Scan for the cell matching the given text and deliver its [x, y] coordinate at center. 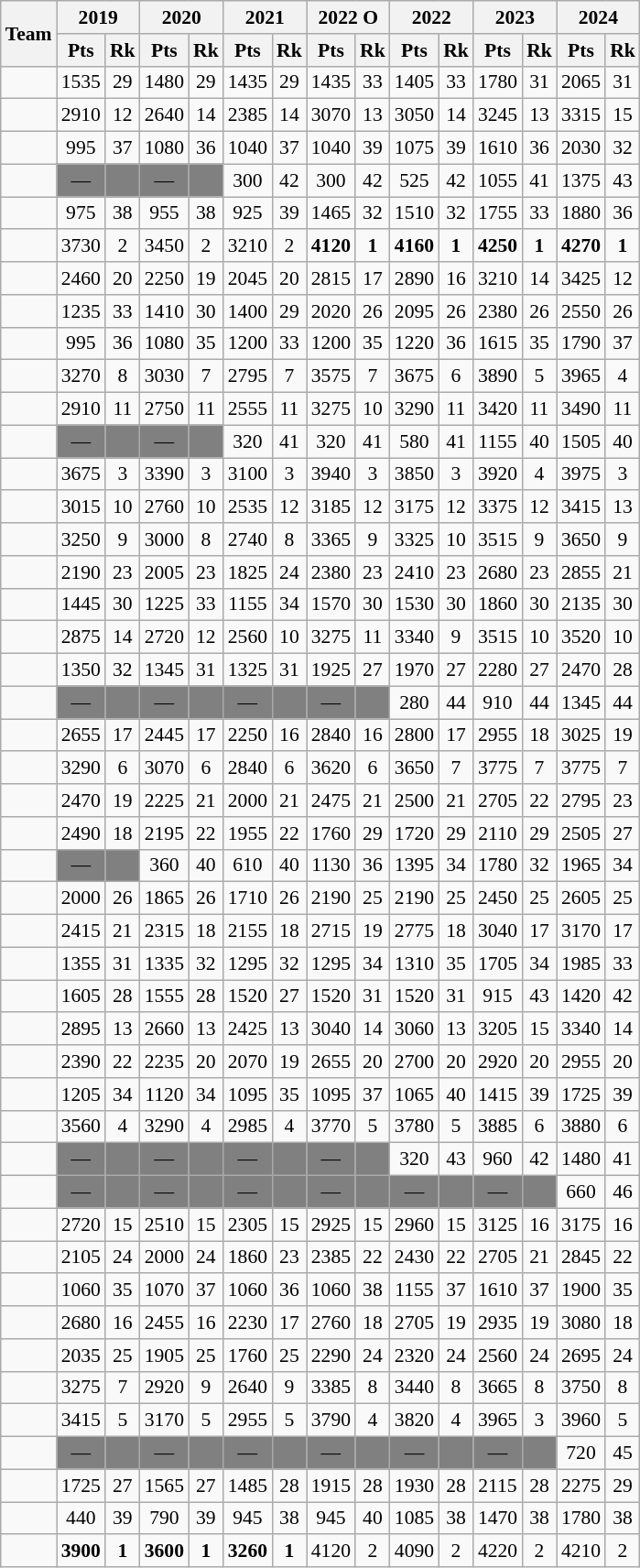
3790 [331, 1421]
2740 [247, 539]
1055 [498, 180]
1085 [414, 1519]
2960 [414, 1225]
1485 [247, 1486]
1970 [414, 670]
960 [498, 1160]
2225 [165, 800]
3185 [331, 507]
2022 [432, 17]
2195 [165, 833]
3060 [414, 1029]
2715 [331, 931]
2490 [81, 833]
3900 [81, 1552]
1375 [580, 180]
1445 [81, 604]
2022 O [348, 17]
1335 [165, 964]
3890 [498, 376]
720 [580, 1454]
2023 [515, 17]
1900 [580, 1290]
3780 [414, 1127]
2500 [414, 800]
1120 [165, 1094]
3940 [331, 474]
1905 [165, 1356]
3015 [81, 507]
1720 [414, 833]
2035 [81, 1356]
2105 [81, 1258]
2430 [414, 1258]
2445 [165, 735]
1470 [498, 1519]
3365 [331, 539]
525 [414, 180]
45 [623, 1454]
4210 [580, 1552]
2045 [247, 278]
3385 [331, 1388]
3450 [165, 246]
1605 [81, 996]
3885 [498, 1127]
1465 [331, 213]
3440 [414, 1388]
2019 [99, 17]
2390 [81, 1062]
925 [247, 213]
3245 [498, 115]
1865 [165, 898]
1310 [414, 964]
3420 [498, 409]
3820 [414, 1421]
2800 [414, 735]
2021 [266, 17]
3665 [498, 1388]
3560 [81, 1127]
3000 [165, 539]
3770 [331, 1127]
955 [165, 213]
4220 [498, 1552]
2985 [247, 1127]
46 [623, 1192]
3375 [498, 507]
2855 [580, 572]
2935 [498, 1323]
4090 [414, 1552]
3750 [580, 1388]
1565 [165, 1486]
2410 [414, 572]
2415 [81, 931]
2450 [498, 898]
2775 [414, 931]
3850 [414, 474]
2455 [165, 1323]
3050 [414, 115]
3125 [498, 1225]
3250 [81, 539]
2890 [414, 278]
2235 [165, 1062]
2070 [247, 1062]
360 [165, 866]
975 [81, 213]
1065 [414, 1094]
1420 [580, 996]
4160 [414, 246]
2460 [81, 278]
1570 [331, 604]
2115 [498, 1486]
2230 [247, 1323]
280 [414, 702]
2320 [414, 1356]
2875 [81, 637]
3490 [580, 409]
1530 [414, 604]
1930 [414, 1486]
1710 [247, 898]
1790 [580, 343]
1965 [580, 866]
3100 [247, 474]
1220 [414, 343]
3730 [81, 246]
3600 [165, 1552]
2065 [580, 82]
1410 [165, 311]
1755 [498, 213]
2925 [331, 1225]
3620 [331, 768]
2030 [580, 148]
2660 [165, 1029]
2005 [165, 572]
2700 [414, 1062]
2475 [331, 800]
2555 [247, 409]
3030 [165, 376]
1405 [414, 82]
1225 [165, 604]
2305 [247, 1225]
2135 [580, 604]
2095 [414, 311]
1415 [498, 1094]
2024 [599, 17]
1355 [81, 964]
3975 [580, 474]
2280 [498, 670]
2275 [580, 1486]
1205 [81, 1094]
2110 [498, 833]
3080 [580, 1323]
1350 [81, 670]
2425 [247, 1029]
3520 [580, 637]
3205 [498, 1029]
3390 [165, 474]
1075 [414, 148]
1555 [165, 996]
2290 [331, 1356]
2605 [580, 898]
1880 [580, 213]
2750 [165, 409]
3260 [247, 1552]
1615 [498, 343]
2845 [580, 1258]
610 [247, 866]
1535 [81, 82]
2895 [81, 1029]
1400 [247, 311]
2315 [165, 931]
1985 [580, 964]
3920 [498, 474]
1825 [247, 572]
440 [81, 1519]
3425 [580, 278]
2550 [580, 311]
910 [498, 702]
1925 [331, 670]
4250 [498, 246]
2155 [247, 931]
3575 [331, 376]
3270 [81, 376]
1510 [414, 213]
3960 [580, 1421]
1705 [498, 964]
3025 [580, 735]
1955 [247, 833]
1130 [331, 866]
2510 [165, 1225]
2695 [580, 1356]
3880 [580, 1127]
580 [414, 441]
Team [29, 33]
2505 [580, 833]
660 [580, 1192]
1325 [247, 670]
4270 [580, 246]
1235 [81, 311]
2815 [331, 278]
1505 [580, 441]
1395 [414, 866]
2535 [247, 507]
1915 [331, 1486]
1070 [165, 1290]
3325 [414, 539]
3315 [580, 115]
915 [498, 996]
790 [165, 1519]
